Pinpoint the cell where the given text exists, returning its (X, Y) midpoint coordinate. 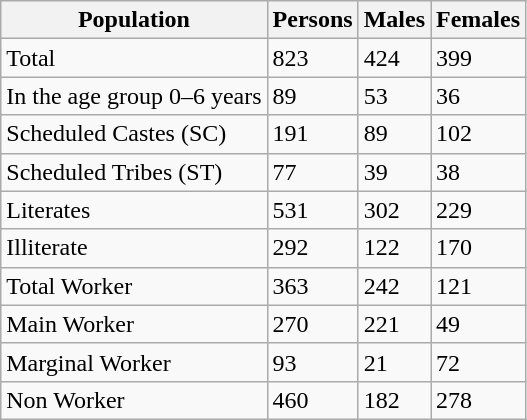
270 (312, 324)
424 (394, 58)
102 (478, 134)
531 (312, 210)
39 (394, 172)
93 (312, 362)
242 (394, 286)
292 (312, 248)
221 (394, 324)
Literates (134, 210)
36 (478, 96)
53 (394, 96)
122 (394, 248)
Total Worker (134, 286)
49 (478, 324)
Scheduled Tribes (ST) (134, 172)
In the age group 0–6 years (134, 96)
77 (312, 172)
Males (394, 20)
38 (478, 172)
Persons (312, 20)
363 (312, 286)
21 (394, 362)
229 (478, 210)
182 (394, 400)
Females (478, 20)
Scheduled Castes (SC) (134, 134)
302 (394, 210)
Non Worker (134, 400)
399 (478, 58)
460 (312, 400)
Population (134, 20)
170 (478, 248)
Main Worker (134, 324)
Illiterate (134, 248)
191 (312, 134)
121 (478, 286)
278 (478, 400)
Total (134, 58)
Marginal Worker (134, 362)
72 (478, 362)
823 (312, 58)
